Detect which cell encompasses the target text, then output its [x, y] center coordinate. 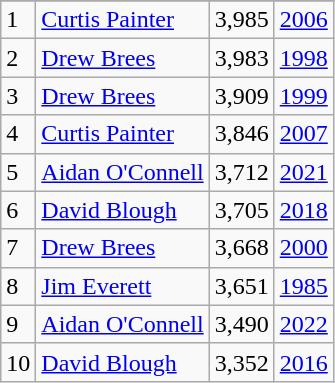
3,490 [242, 324]
5 [18, 172]
8 [18, 286]
2006 [304, 20]
1998 [304, 58]
4 [18, 134]
2016 [304, 362]
2021 [304, 172]
3,668 [242, 248]
3,712 [242, 172]
3,985 [242, 20]
3,705 [242, 210]
1 [18, 20]
Jim Everett [122, 286]
2000 [304, 248]
3,651 [242, 286]
3,352 [242, 362]
2007 [304, 134]
1999 [304, 96]
2018 [304, 210]
3,909 [242, 96]
3,983 [242, 58]
3 [18, 96]
1985 [304, 286]
9 [18, 324]
10 [18, 362]
2 [18, 58]
2022 [304, 324]
7 [18, 248]
6 [18, 210]
3,846 [242, 134]
